Identify which cell holds the provided text, then report its (X, Y) central coordinate. 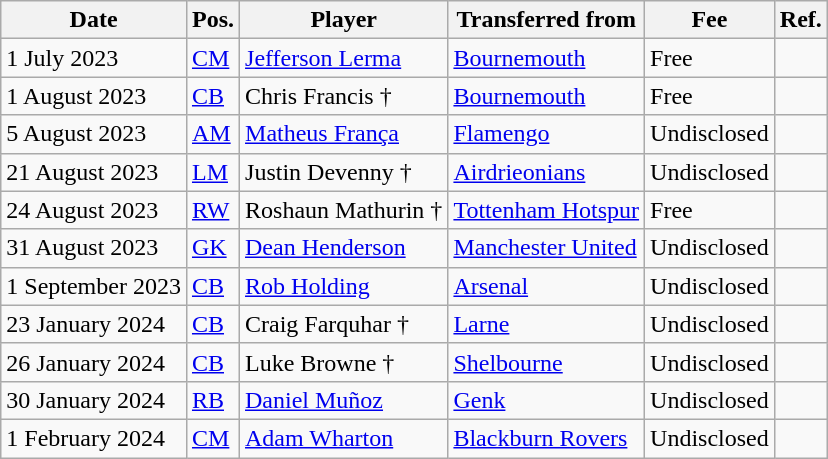
Craig Farquhar † (344, 324)
Dean Henderson (344, 248)
AM (212, 134)
Daniel Muñoz (344, 400)
1 July 2023 (94, 58)
Manchester United (546, 248)
Genk (546, 400)
Ref. (800, 20)
Larne (546, 324)
Transferred from (546, 20)
Fee (710, 20)
Jefferson Lerma (344, 58)
23 January 2024 (94, 324)
Matheus França (344, 134)
1 September 2023 (94, 286)
30 January 2024 (94, 400)
1 August 2023 (94, 96)
RW (212, 210)
24 August 2023 (94, 210)
Blackburn Rovers (546, 438)
Adam Wharton (344, 438)
LM (212, 172)
Chris Francis † (344, 96)
RB (212, 400)
Date (94, 20)
Justin Devenny † (344, 172)
Player (344, 20)
Pos. (212, 20)
31 August 2023 (94, 248)
Shelbourne (546, 362)
GK (212, 248)
26 January 2024 (94, 362)
Rob Holding (344, 286)
Flamengo (546, 134)
Airdrieonians (546, 172)
Arsenal (546, 286)
5 August 2023 (94, 134)
1 February 2024 (94, 438)
Luke Browne † (344, 362)
Tottenham Hotspur (546, 210)
Roshaun Mathurin † (344, 210)
21 August 2023 (94, 172)
